Determine the [x, y] coordinate at the center of the cell enclosing the given text.  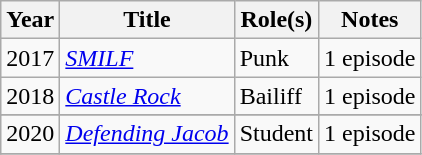
2020 [30, 134]
Role(s) [276, 20]
Notes [370, 20]
Year [30, 20]
Punk [276, 58]
SMILF [147, 58]
2018 [30, 96]
Castle Rock [147, 96]
Bailiff [276, 96]
Defending Jacob [147, 134]
2017 [30, 58]
Student [276, 134]
Title [147, 20]
